Locate the cell with the specified text and output its [x, y] center coordinate. 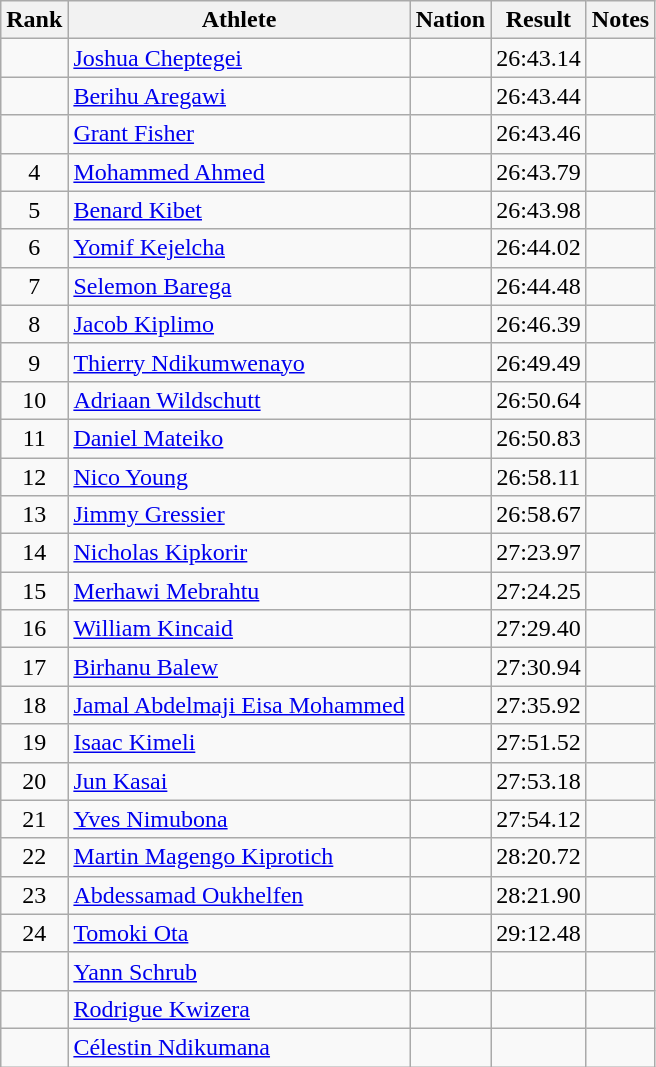
Yomif Kejelcha [239, 248]
16 [34, 629]
Abdessamad Oukhelfen [239, 895]
Grant Fisher [239, 134]
29:12.48 [539, 933]
19 [34, 743]
Tomoki Ota [239, 933]
Adriaan Wildschutt [239, 400]
27:54.12 [539, 819]
26:43.44 [539, 96]
Jacob Kiplimo [239, 324]
14 [34, 553]
Isaac Kimeli [239, 743]
Nico Young [239, 477]
Benard Kibet [239, 210]
Result [539, 20]
Joshua Cheptegei [239, 58]
William Kincaid [239, 629]
23 [34, 895]
Merhawi Mebrahtu [239, 591]
13 [34, 515]
24 [34, 933]
Jimmy Gressier [239, 515]
20 [34, 781]
Berihu Aregawi [239, 96]
Rank [34, 20]
Jun Kasai [239, 781]
28:21.90 [539, 895]
18 [34, 705]
17 [34, 667]
26:50.83 [539, 438]
Birhanu Balew [239, 667]
26:58.67 [539, 515]
26:43.79 [539, 172]
26:44.48 [539, 286]
7 [34, 286]
Notes [620, 20]
8 [34, 324]
26:43.46 [539, 134]
10 [34, 400]
27:30.94 [539, 667]
26:46.39 [539, 324]
26:49.49 [539, 362]
26:43.14 [539, 58]
Yann Schrub [239, 971]
27:29.40 [539, 629]
11 [34, 438]
Athlete [239, 20]
Nicholas Kipkorir [239, 553]
Célestin Ndikumana [239, 1047]
21 [34, 819]
27:35.92 [539, 705]
Yves Nimubona [239, 819]
Daniel Mateiko [239, 438]
Thierry Ndikumwenayo [239, 362]
Nation [450, 20]
Rodrigue Kwizera [239, 1009]
28:20.72 [539, 857]
Selemon Barega [239, 286]
27:51.52 [539, 743]
27:53.18 [539, 781]
5 [34, 210]
Jamal Abdelmaji Eisa Mohammed [239, 705]
Mohammed Ahmed [239, 172]
27:23.97 [539, 553]
15 [34, 591]
12 [34, 477]
6 [34, 248]
4 [34, 172]
26:50.64 [539, 400]
22 [34, 857]
Martin Magengo Kiprotich [239, 857]
26:43.98 [539, 210]
27:24.25 [539, 591]
9 [34, 362]
26:58.11 [539, 477]
26:44.02 [539, 248]
